Extract the [x, y] coordinate from the center of the cell holding the provided text.  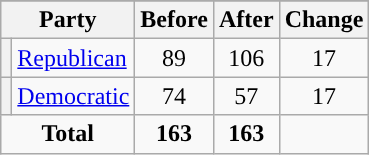
Before [174, 20]
Party [68, 20]
Total [68, 134]
Change [324, 20]
74 [174, 96]
After [246, 20]
57 [246, 96]
Republican [74, 58]
Democratic [74, 96]
106 [246, 58]
89 [174, 58]
